Determine the [X, Y] coordinate at the center of the cell enclosing the given text.  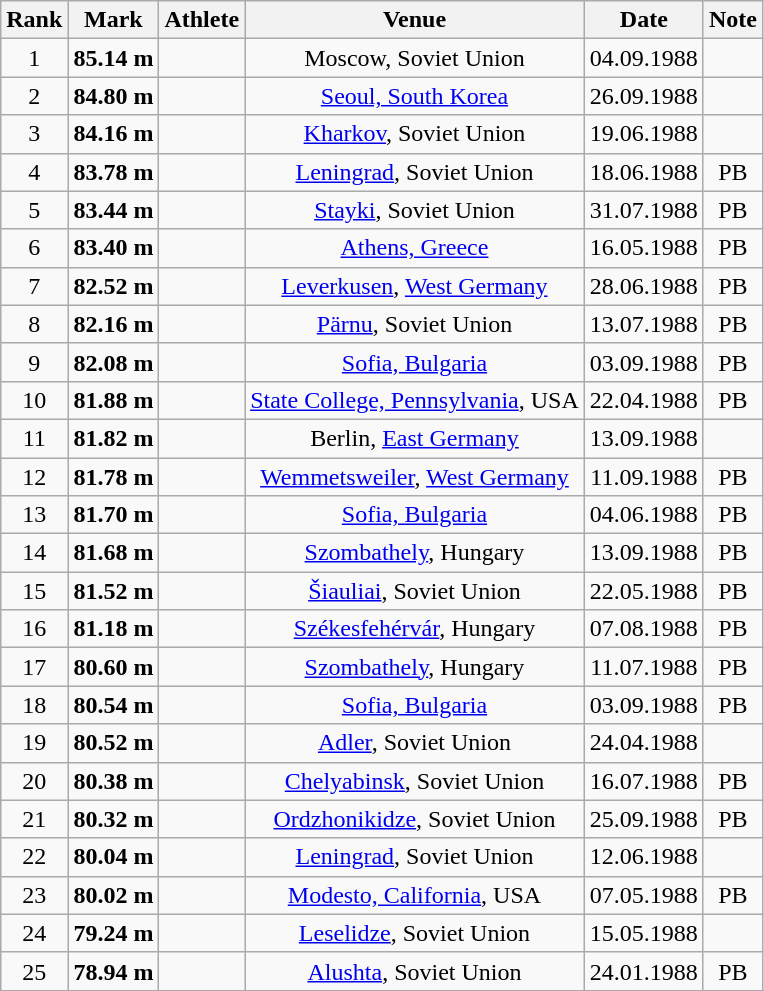
7 [34, 286]
13 [34, 515]
25 [34, 971]
81.68 m [114, 553]
14 [34, 553]
Rank [34, 20]
26.09.1988 [644, 96]
State College, Pennsylvania, USA [415, 400]
18.06.1988 [644, 172]
07.05.1988 [644, 895]
9 [34, 362]
81.82 m [114, 438]
25.09.1988 [644, 819]
4 [34, 172]
15 [34, 591]
82.16 m [114, 324]
24.01.1988 [644, 971]
5 [34, 210]
07.08.1988 [644, 629]
15.05.1988 [644, 933]
Ordzhonikidze, Soviet Union [415, 819]
21 [34, 819]
Moscow, Soviet Union [415, 58]
19.06.1988 [644, 134]
22 [34, 857]
Pärnu, Soviet Union [415, 324]
Leselidze, Soviet Union [415, 933]
20 [34, 781]
16.05.1988 [644, 248]
Alushta, Soviet Union [415, 971]
Chelyabinsk, Soviet Union [415, 781]
84.16 m [114, 134]
10 [34, 400]
Berlin, East Germany [415, 438]
Székesfehérvár, Hungary [415, 629]
81.78 m [114, 477]
13.07.1988 [644, 324]
19 [34, 743]
17 [34, 667]
11.07.1988 [644, 667]
80.52 m [114, 743]
22.04.1988 [644, 400]
Athlete [202, 20]
83.44 m [114, 210]
80.60 m [114, 667]
80.38 m [114, 781]
12.06.1988 [644, 857]
84.80 m [114, 96]
3 [34, 134]
Šiauliai, Soviet Union [415, 591]
11 [34, 438]
24 [34, 933]
Leverkusen, West Germany [415, 286]
24.04.1988 [644, 743]
2 [34, 96]
80.02 m [114, 895]
78.94 m [114, 971]
Modesto, California, USA [415, 895]
85.14 m [114, 58]
28.06.1988 [644, 286]
81.70 m [114, 515]
Mark [114, 20]
83.78 m [114, 172]
79.24 m [114, 933]
80.32 m [114, 819]
23 [34, 895]
80.54 m [114, 705]
31.07.1988 [644, 210]
Date [644, 20]
6 [34, 248]
83.40 m [114, 248]
04.06.1988 [644, 515]
1 [34, 58]
16 [34, 629]
16.07.1988 [644, 781]
Seoul, South Korea [415, 96]
8 [34, 324]
Note [732, 20]
12 [34, 477]
18 [34, 705]
82.52 m [114, 286]
Venue [415, 20]
11.09.1988 [644, 477]
82.08 m [114, 362]
81.52 m [114, 591]
Athens, Greece [415, 248]
81.88 m [114, 400]
Wemmetsweiler, West Germany [415, 477]
80.04 m [114, 857]
04.09.1988 [644, 58]
81.18 m [114, 629]
22.05.1988 [644, 591]
Stayki, Soviet Union [415, 210]
Kharkov, Soviet Union [415, 134]
Adler, Soviet Union [415, 743]
